Provide the [x, y] coordinate of the cell's center where the given text is located.  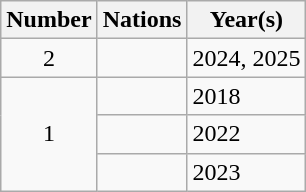
2023 [246, 172]
Nations [142, 20]
2018 [246, 96]
2022 [246, 134]
1 [49, 134]
2024, 2025 [246, 58]
2 [49, 58]
Number [49, 20]
Year(s) [246, 20]
